Determine the (X, Y) coordinate at the center of the cell enclosing the given text.  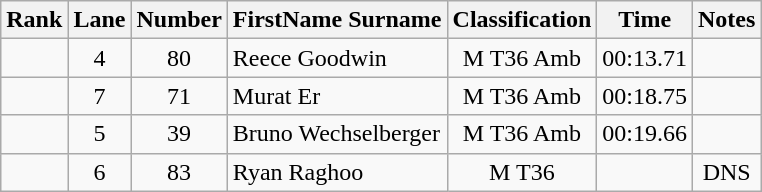
4 (100, 58)
Murat Er (337, 96)
Rank (34, 20)
80 (179, 58)
00:19.66 (645, 134)
DNS (727, 172)
83 (179, 172)
Bruno Wechselberger (337, 134)
Lane (100, 20)
39 (179, 134)
Ryan Raghoo (337, 172)
00:13.71 (645, 58)
Number (179, 20)
Reece Goodwin (337, 58)
7 (100, 96)
Time (645, 20)
6 (100, 172)
00:18.75 (645, 96)
M T36 (522, 172)
71 (179, 96)
Notes (727, 20)
5 (100, 134)
Classification (522, 20)
FirstName Surname (337, 20)
